Pinpoint the cell where the given text exists, returning its (x, y) midpoint coordinate. 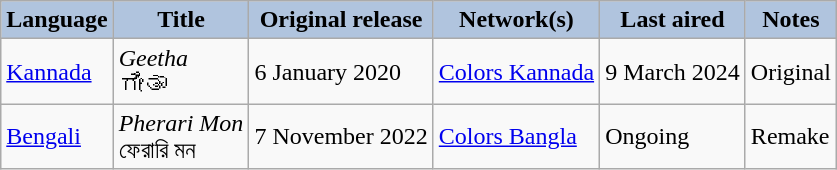
Geetha ಗೀತಾ (181, 72)
Colors Bangla (516, 136)
Original release (341, 20)
7 November 2022 (341, 136)
Network(s) (516, 20)
Last aired (673, 20)
Colors Kannada (516, 72)
Ongoing (673, 136)
Language (57, 20)
Original (790, 72)
Title (181, 20)
Kannada (57, 72)
9 March 2024 (673, 72)
Remake (790, 136)
Notes (790, 20)
Pherari Mon ফেরারি মন (181, 136)
Bengali (57, 136)
6 January 2020 (341, 72)
